Return (X, Y) of the center of cell containing provided text 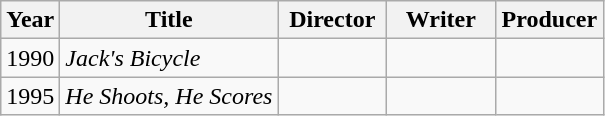
Producer (550, 20)
Jack's Bicycle (169, 58)
1995 (30, 96)
He Shoots, He Scores (169, 96)
Year (30, 20)
Title (169, 20)
Writer (442, 20)
Director (332, 20)
1990 (30, 58)
